Return [X, Y] of the center of cell containing provided text 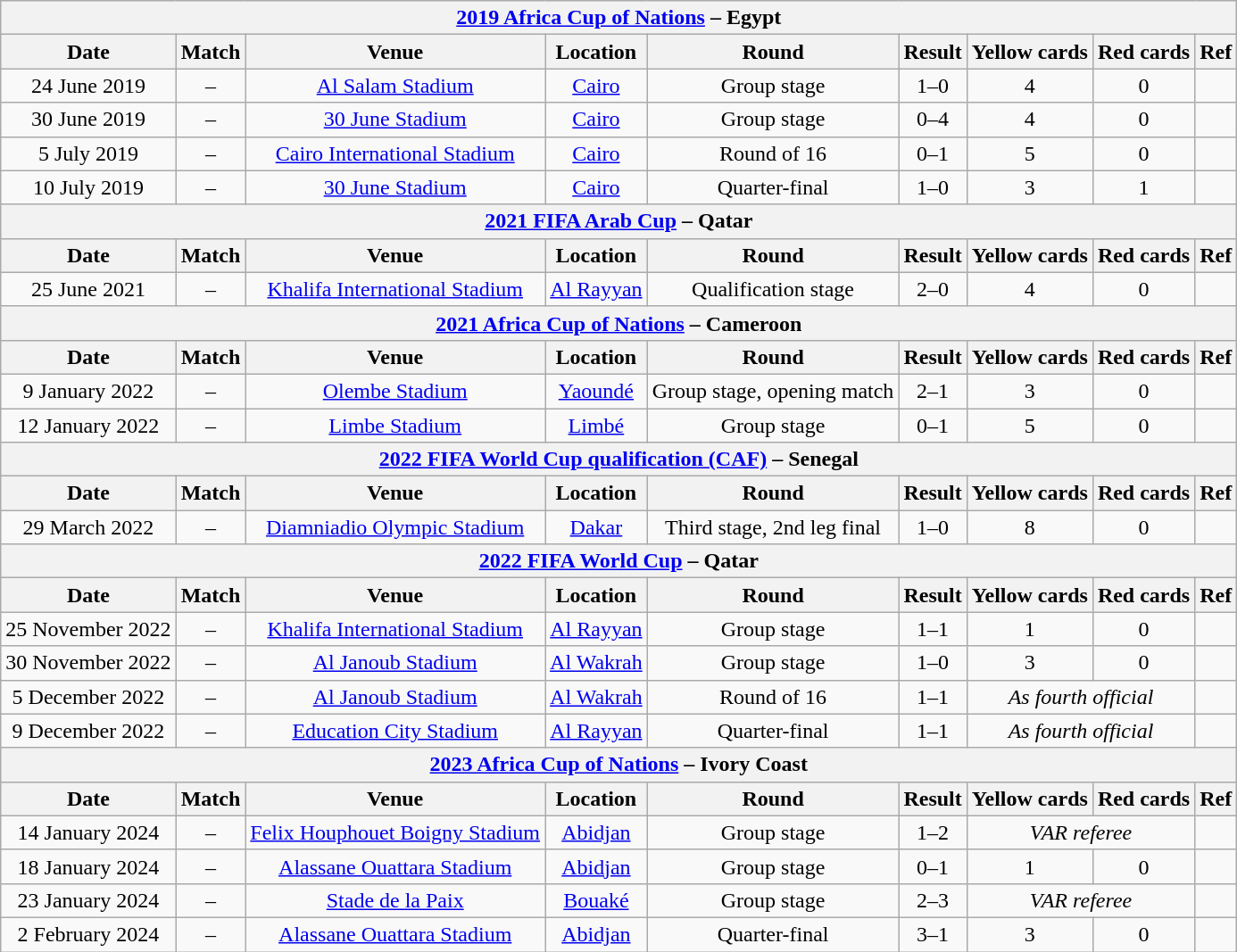
Olembe Stadium [395, 391]
2–0 [933, 289]
Al Salam Stadium [395, 86]
Diamniadio Olympic Stadium [395, 527]
Qualification stage [773, 289]
Dakar [596, 527]
25 November 2022 [88, 629]
24 June 2019 [88, 86]
Bouaké [596, 900]
14 January 2024 [88, 832]
2022 FIFA World Cup qualification (CAF) – Senegal [619, 459]
Yaoundé [596, 391]
2021 FIFA Arab Cup – Qatar [619, 221]
18 January 2024 [88, 866]
25 June 2021 [88, 289]
3–1 [933, 934]
Stade de la Paix [395, 900]
0–4 [933, 120]
2 February 2024 [88, 934]
10 July 2019 [88, 187]
30 November 2022 [88, 663]
2–1 [933, 391]
30 June 2019 [88, 120]
9 January 2022 [88, 391]
23 January 2024 [88, 900]
Limbe Stadium [395, 426]
2022 FIFA World Cup – Qatar [619, 561]
Felix Houphouet Boigny Stadium [395, 832]
5 July 2019 [88, 153]
2023 Africa Cup of Nations – Ivory Coast [619, 765]
Third stage, 2nd leg final [773, 527]
Cairo International Stadium [395, 153]
2–3 [933, 900]
29 March 2022 [88, 527]
9 December 2022 [88, 731]
1–2 [933, 832]
12 January 2022 [88, 426]
Education City Stadium [395, 731]
5 December 2022 [88, 697]
2021 Africa Cup of Nations – Cameroon [619, 323]
Limbé [596, 426]
8 [1030, 527]
Group stage, opening match [773, 391]
2019 Africa Cup of Nations – Egypt [619, 18]
